Determine the [x, y] coordinate at the center of the cell enclosing the given text.  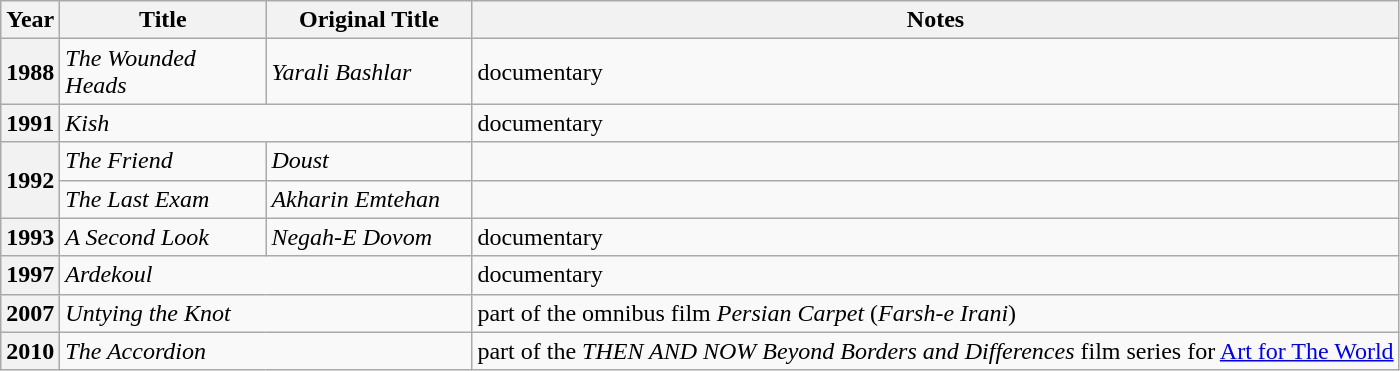
1992 [30, 180]
Kish [266, 123]
The Accordion [266, 351]
The Friend [163, 161]
part of the omnibus film Persian Carpet (Farsh-e Irani) [936, 313]
The Wounded Heads [163, 72]
Notes [936, 20]
Year [30, 20]
1993 [30, 237]
1988 [30, 72]
Doust [369, 161]
Akharin Emtehan [369, 199]
1991 [30, 123]
part of the THEN AND NOW Beyond Borders and Differences film series for Art for The World [936, 351]
A Second Look [163, 237]
2007 [30, 313]
Original Title [369, 20]
Title [163, 20]
Ardekoul [266, 275]
Untying the Knot [266, 313]
2010 [30, 351]
Negah-E Dovom [369, 237]
The Last Exam [163, 199]
1997 [30, 275]
Yarali Bashlar [369, 72]
